Identify which cell holds the provided text, then report its (X, Y) central coordinate. 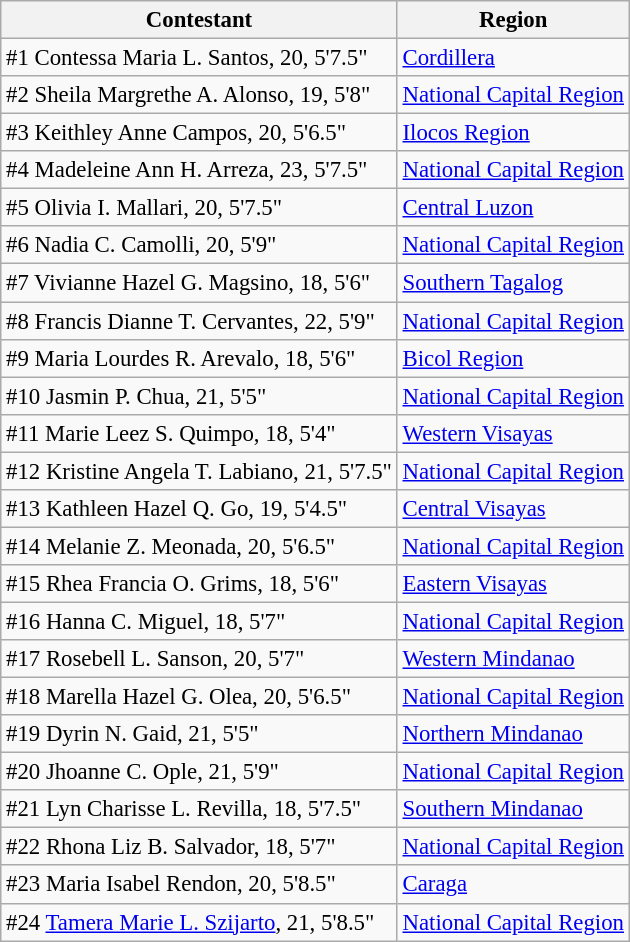
Bicol Region (513, 358)
#6 Nadia C. Camolli, 20, 5'9" (199, 245)
#19 Dyrin N. Gaid, 21, 5'5" (199, 734)
#3 Keithley Anne Campos, 20, 5'6.5" (199, 133)
#24 Tamera Marie L. Szijarto, 21, 5'8.5" (199, 922)
#15 Rhea Francia O. Grims, 18, 5'6" (199, 584)
#14 Melanie Z. Meonada, 20, 5'6.5" (199, 546)
#11 Marie Leez S. Quimpo, 18, 5'4" (199, 433)
#9 Maria Lourdes R. Arevalo, 18, 5'6" (199, 358)
Northern Mindanao (513, 734)
Cordillera (513, 58)
Caraga (513, 885)
#5 Olivia I. Mallari, 20, 5'7.5" (199, 208)
#22 Rhona Liz B. Salvador, 18, 5'7" (199, 847)
#13 Kathleen Hazel Q. Go, 19, 5'4.5" (199, 509)
Contestant (199, 20)
#7 Vivianne Hazel G. Magsino, 18, 5'6" (199, 283)
#21 Lyn Charisse L. Revilla, 18, 5'7.5" (199, 809)
#18 Marella Hazel G. Olea, 20, 5'6.5" (199, 697)
#17 Rosebell L. Sanson, 20, 5'7" (199, 659)
#20 Jhoanne C. Ople, 21, 5'9" (199, 772)
Ilocos Region (513, 133)
Central Luzon (513, 208)
#16 Hanna C. Miguel, 18, 5'7" (199, 621)
#10 Jasmin P. Chua, 21, 5'5" (199, 396)
Southern Tagalog (513, 283)
Central Visayas (513, 509)
Southern Mindanao (513, 809)
#23 Maria Isabel Rendon, 20, 5'8.5" (199, 885)
#12 Kristine Angela T. Labiano, 21, 5'7.5" (199, 471)
Region (513, 20)
#4 Madeleine Ann H. Arreza, 23, 5'7.5" (199, 170)
#2 Sheila Margrethe A. Alonso, 19, 5'8" (199, 95)
Western Mindanao (513, 659)
Eastern Visayas (513, 584)
Western Visayas (513, 433)
#1 Contessa Maria L. Santos, 20, 5'7.5" (199, 58)
#8 Francis Dianne T. Cervantes, 22, 5'9" (199, 321)
